Provide the [x, y] coordinate of the cell's center where the given text is located.  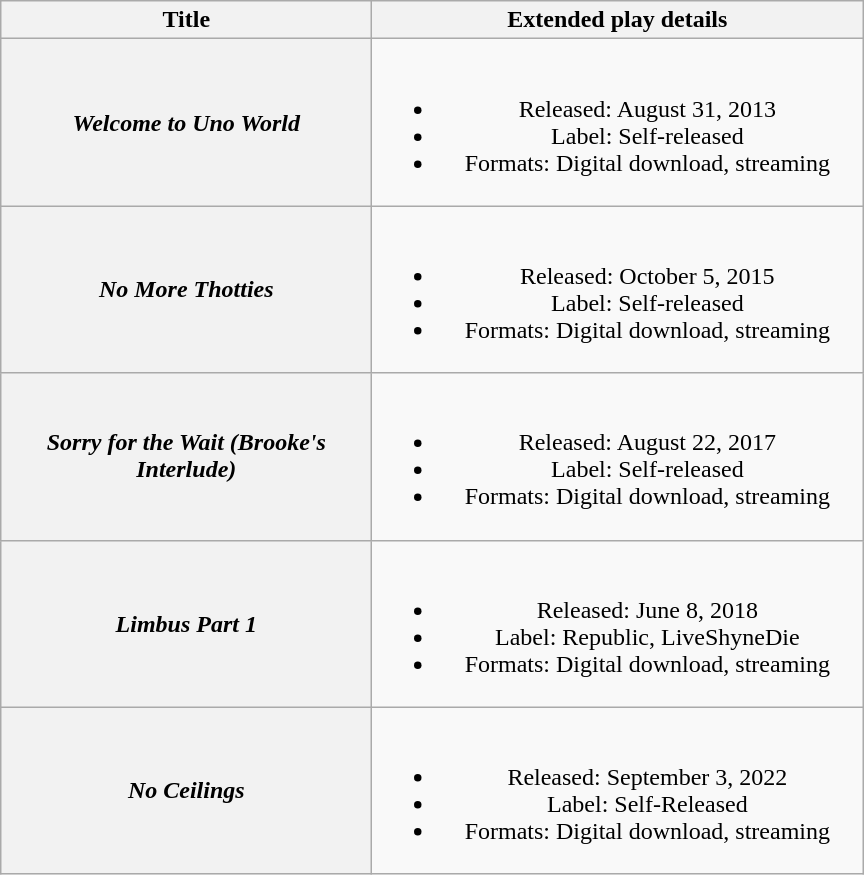
No Ceilings [186, 790]
Released: August 22, 2017Label: Self-releasedFormats: Digital download, streaming [618, 456]
Released: June 8, 2018Label: Republic, LiveShyneDieFormats: Digital download, streaming [618, 624]
Extended play details [618, 20]
Sorry for the Wait (Brooke's Interlude) [186, 456]
Welcome to Uno World [186, 122]
Limbus Part 1 [186, 624]
Released: October 5, 2015Label: Self-releasedFormats: Digital download, streaming [618, 290]
Released: September 3, 2022Label: Self-ReleasedFormats: Digital download, streaming [618, 790]
Title [186, 20]
Released: August 31, 2013Label: Self-releasedFormats: Digital download, streaming [618, 122]
No More Thotties [186, 290]
